For the text-containing cell, return its midpoint in (x, y) coordinate format. 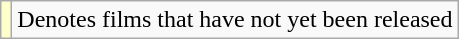
Denotes films that have not yet been released (235, 20)
